Capture the cell that displays the provided text and extract its (X, Y) central coordinate. 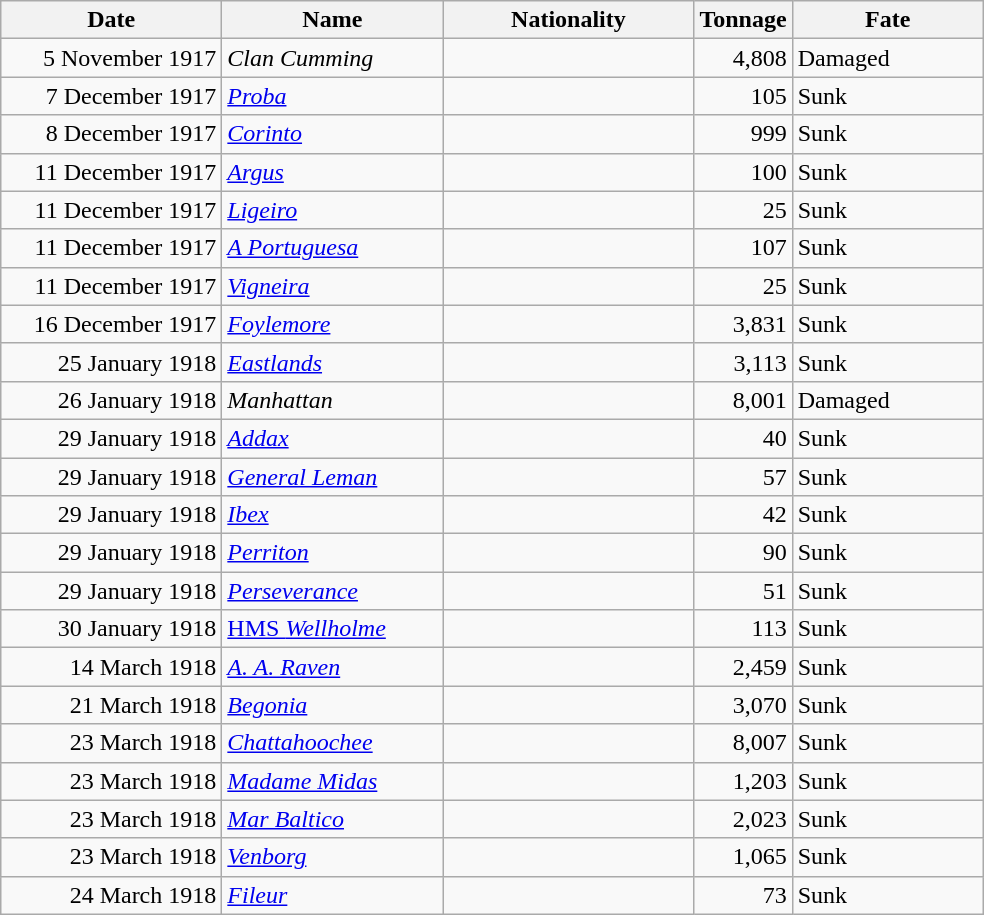
26 January 1918 (112, 400)
Argus (332, 172)
Ligeiro (332, 210)
90 (743, 553)
999 (743, 134)
Clan Cumming (332, 58)
Perriton (332, 553)
Fate (888, 20)
Ibex (332, 515)
5 November 1917 (112, 58)
Foylemore (332, 324)
8 December 1917 (112, 134)
Date (112, 20)
100 (743, 172)
Fileur (332, 895)
A Portuguesa (332, 248)
HMS Wellholme (332, 629)
4,808 (743, 58)
2,459 (743, 667)
113 (743, 629)
Addax (332, 438)
24 March 1918 (112, 895)
Eastlands (332, 362)
Corinto (332, 134)
Tonnage (743, 20)
3,070 (743, 705)
3,831 (743, 324)
30 January 1918 (112, 629)
7 December 1917 (112, 96)
Manhattan (332, 400)
14 March 1918 (112, 667)
1,065 (743, 857)
107 (743, 248)
51 (743, 591)
Chattahoochee (332, 743)
105 (743, 96)
1,203 (743, 781)
Mar Baltico (332, 819)
Begonia (332, 705)
Nationality (568, 20)
Name (332, 20)
Perseverance (332, 591)
Vigneira (332, 286)
2,023 (743, 819)
57 (743, 477)
42 (743, 515)
A. A. Raven (332, 667)
8,001 (743, 400)
21 March 1918 (112, 705)
40 (743, 438)
Proba (332, 96)
8,007 (743, 743)
73 (743, 895)
Venborg (332, 857)
General Leman (332, 477)
3,113 (743, 362)
25 January 1918 (112, 362)
16 December 1917 (112, 324)
Madame Midas (332, 781)
